Detect which cell encompasses the target text, then output its [x, y] center coordinate. 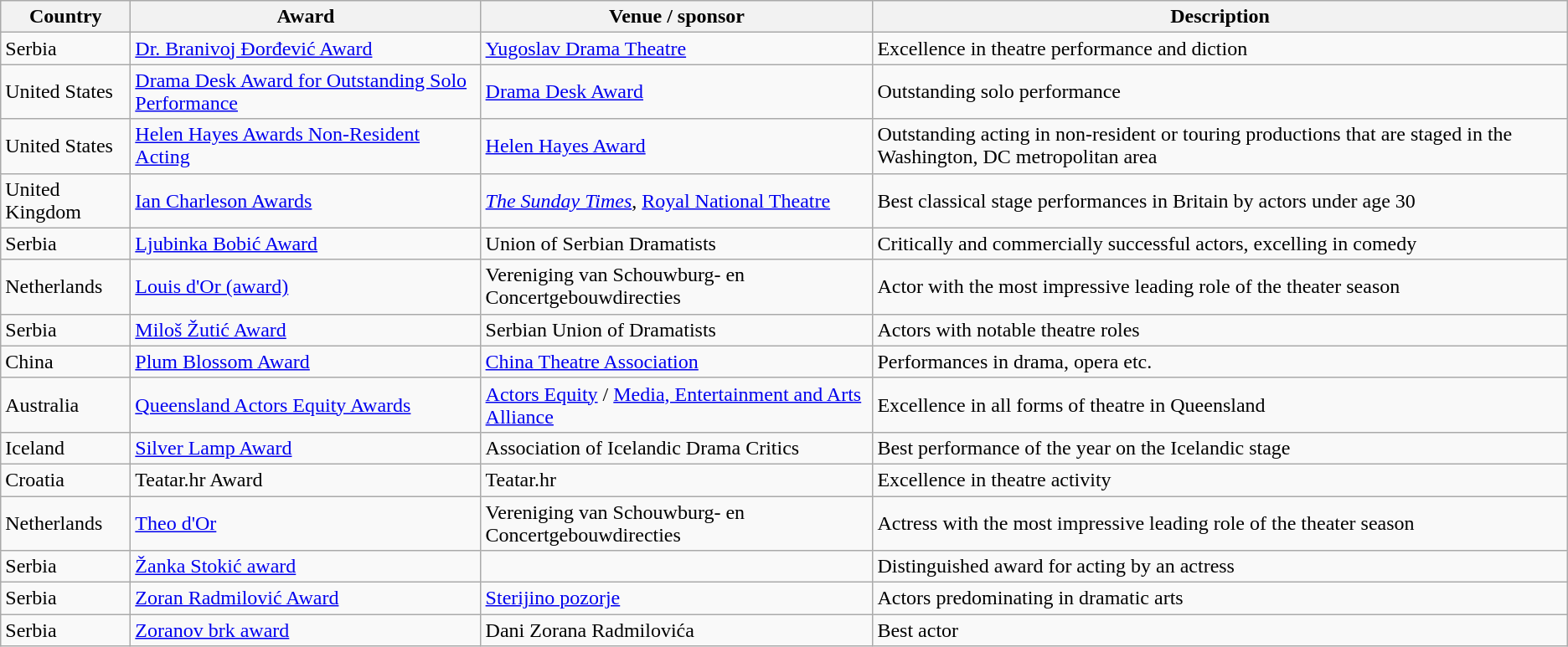
Excellence in all forms of theatre in Queensland [1220, 405]
Actress with the most impressive leading role of the theater season [1220, 522]
Croatia [65, 480]
Silver Lamp Award [306, 448]
China [65, 362]
Miloš Žutić Award [306, 330]
Description [1220, 17]
Ljubinka Bobić Award [306, 244]
Dani Zorana Radmilovića [677, 630]
Žanka Stokić award [306, 567]
United Kingdom [65, 201]
Excellence in theatre performance and diction [1220, 49]
Actors predominating in dramatic arts [1220, 598]
Association of Icelandic Drama Critics [677, 448]
Critically and commercially successful actors, excelling in comedy [1220, 244]
Sterijino pozorje [677, 598]
Serbian Union of Dramatists [677, 330]
Award [306, 17]
Distinguished award for acting by an actress [1220, 567]
Teatar.hr Award [306, 480]
Union of Serbian Dramatists [677, 244]
Actors with notable theatre roles [1220, 330]
Actors Equity / Media, Entertainment and Arts Alliance [677, 405]
Excellence in theatre activity [1220, 480]
Zoran Radmilović Award [306, 598]
China Theatre Association [677, 362]
Drama Desk Award for Outstanding Solo Performance [306, 92]
Theo d'Or [306, 522]
Venue / sponsor [677, 17]
Performances in drama, opera etc. [1220, 362]
Louis d'Or (award) [306, 286]
Best performance of the year on the Icelandic stage [1220, 448]
Ian Charleson Awards [306, 201]
Yugoslav Drama Theatre [677, 49]
Outstanding acting in non-resident or touring productions that are staged in the Washington, DC metropolitan area [1220, 146]
Queensland Actors Equity Awards [306, 405]
Best classical stage performances in Britain by actors under age 30 [1220, 201]
Drama Desk Award [677, 92]
Iceland [65, 448]
Outstanding solo performance [1220, 92]
Teatar.hr [677, 480]
Country [65, 17]
The Sunday Times, Royal National Theatre [677, 201]
Helen Hayes Award [677, 146]
Australia [65, 405]
Plum Blossom Award [306, 362]
Dr. Branivoj Đorđević Award [306, 49]
Best actor [1220, 630]
Zoranov brk award [306, 630]
Helen Hayes Awards Non-Resident Acting [306, 146]
Actor with the most impressive leading role of the theater season [1220, 286]
